Provide the (X, Y) coordinate of the cell's center where the given text is located.  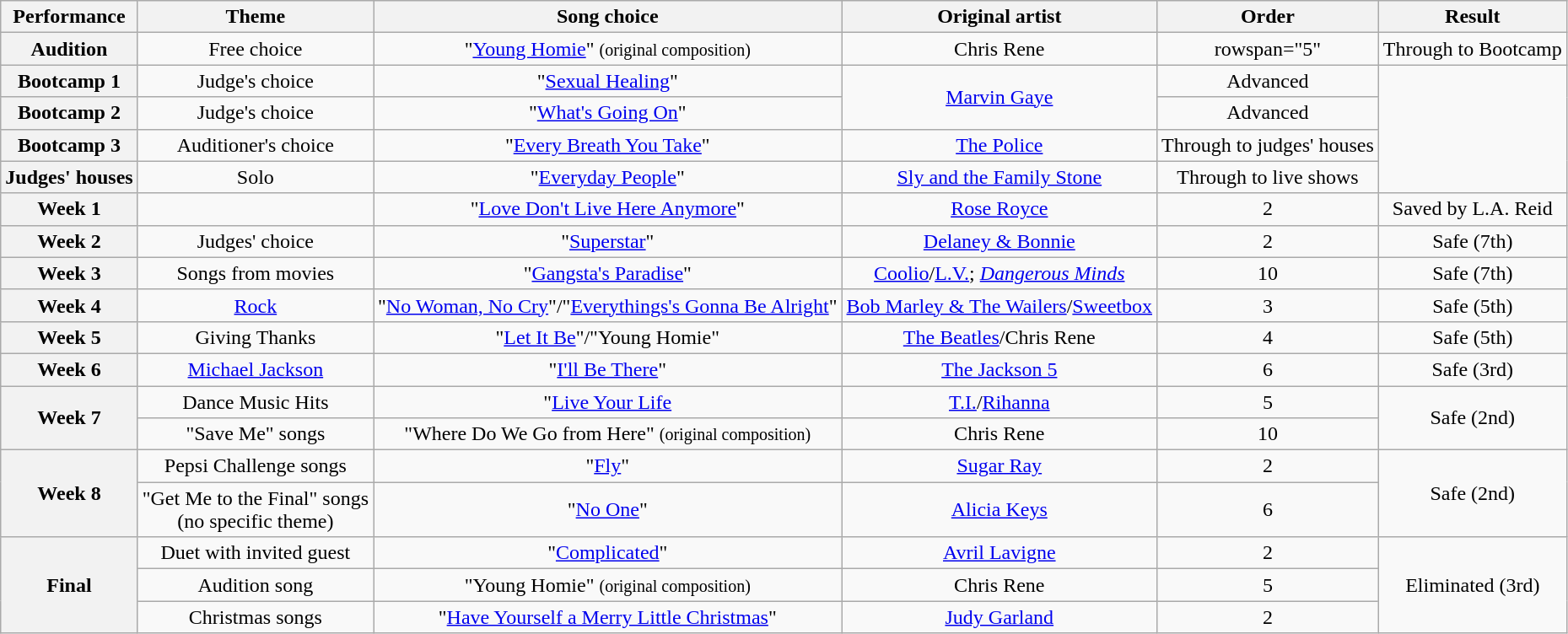
The Jackson 5 (1000, 369)
3 (1269, 305)
Week 1 (69, 209)
Free choice (255, 49)
Auditioner's choice (255, 145)
"Gangsta's Paradise" (607, 273)
Through to live shows (1269, 177)
Pepsi Challenge songs (255, 466)
Marvin Gaye (1000, 97)
Through to judges' houses (1269, 145)
Songs from movies (255, 273)
"Sexual Healing" (607, 81)
Week 4 (69, 305)
"No Woman, No Cry"/"Everythings's Gonna Be Alright" (607, 305)
"Where Do We Go from Here" (original composition) (607, 434)
"Live Your Life (607, 402)
"Save Me" songs (255, 434)
rowspan="5" (1269, 49)
Theme (255, 17)
Rose Royce (1000, 209)
"Get Me to the Final" songs (no specific theme) (255, 509)
Avril Lavigne (1000, 553)
Week 3 (69, 273)
Result (1473, 17)
"Let It Be"/"Young Homie" (607, 337)
Week 8 (69, 494)
Judy Garland (1000, 617)
Week 2 (69, 241)
Bob Marley & The Wailers/Sweetbox (1000, 305)
Week 5 (69, 337)
Giving Thanks (255, 337)
Audition song (255, 585)
Judges' choice (255, 241)
Performance (69, 17)
Week 6 (69, 369)
Coolio/L.V.; Dangerous Minds (1000, 273)
"Superstar" (607, 241)
"What's Going On" (607, 113)
Alicia Keys (1000, 509)
"Have Yourself a Merry Little Christmas" (607, 617)
Week 7 (69, 418)
Final (69, 585)
Saved by L.A. Reid (1473, 209)
Sugar Ray (1000, 466)
Solo (255, 177)
Sly and the Family Stone (1000, 177)
Bootcamp 1 (69, 81)
Judges' houses (69, 177)
Original artist (1000, 17)
Audition (69, 49)
"I'll Be There" (607, 369)
T.I./Rihanna (1000, 402)
Duet with invited guest (255, 553)
Song choice (607, 17)
Eliminated (3rd) (1473, 585)
Bootcamp 2 (69, 113)
The Beatles/Chris Rene (1000, 337)
"Love Don't Live Here Anymore" (607, 209)
Through to Bootcamp (1473, 49)
Dance Music Hits (255, 402)
Christmas songs (255, 617)
"Everyday People" (607, 177)
Safe (3rd) (1473, 369)
"Complicated" (607, 553)
Rock (255, 305)
"Every Breath You Take" (607, 145)
Bootcamp 3 (69, 145)
4 (1269, 337)
Order (1269, 17)
"Fly" (607, 466)
Delaney & Bonnie (1000, 241)
The Police (1000, 145)
"No One" (607, 509)
Michael Jackson (255, 369)
